Locate the cell with the specified text and output its [x, y] center coordinate. 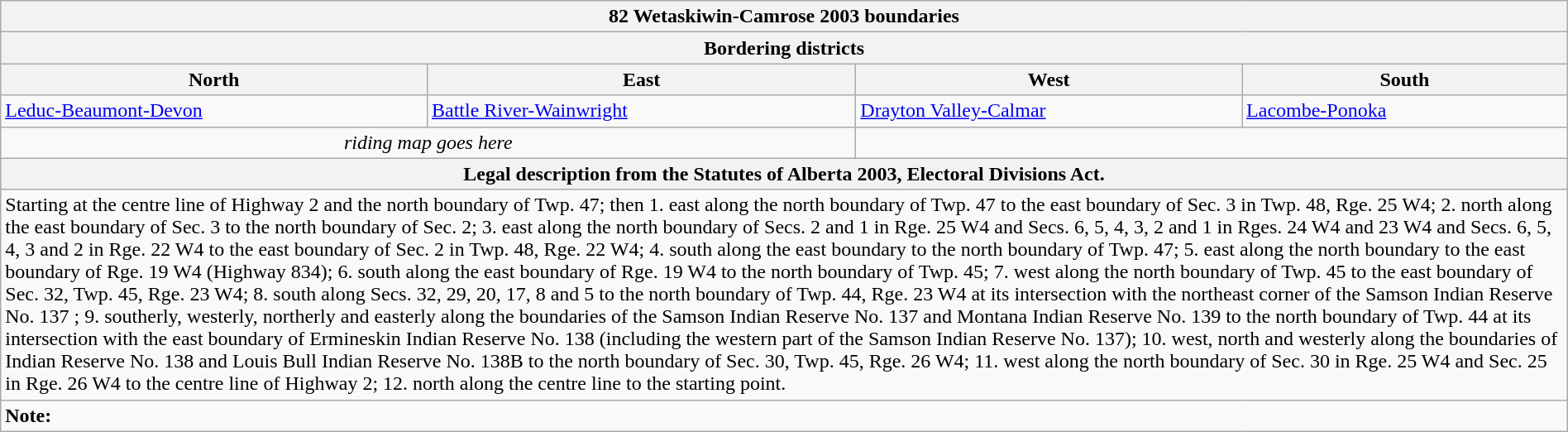
Legal description from the Statutes of Alberta 2003, Electoral Divisions Act. [784, 174]
Bordering districts [784, 48]
East [641, 79]
Battle River-Wainwright [641, 111]
82 Wetaskiwin-Camrose 2003 boundaries [784, 17]
North [214, 79]
riding map goes here [428, 142]
Leduc-Beaumont-Devon [214, 111]
South [1405, 79]
Lacombe-Ponoka [1405, 111]
Drayton Valley-Calmar [1049, 111]
Note: [784, 415]
West [1049, 79]
